Detect which cell encompasses the target text, then output its [X, Y] center coordinate. 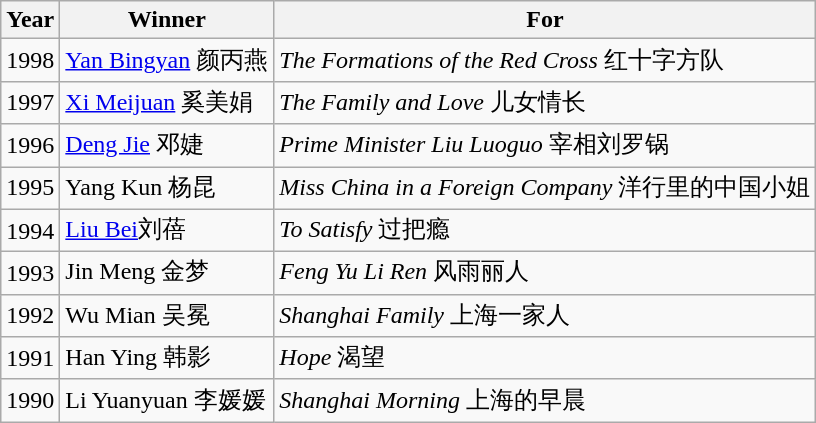
Shanghai Family 上海一家人 [545, 316]
Shanghai Morning 上海的早晨 [545, 400]
1992 [30, 316]
The Formations of the Red Cross 红十字方队 [545, 60]
For [545, 20]
Winner [167, 20]
Liu Bei刘蓓 [167, 230]
Feng Yu Li Ren 风雨丽人 [545, 274]
Han Ying 韩影 [167, 358]
Prime Minister Liu Luoguo 宰相刘罗锅 [545, 146]
1993 [30, 274]
Jin Meng 金梦 [167, 274]
Yang Kun 杨昆 [167, 188]
Hope 渴望 [545, 358]
Xi Meijuan 奚美娟 [167, 102]
Wu Mian 吴冕 [167, 316]
Year [30, 20]
1997 [30, 102]
To Satisfy 过把瘾 [545, 230]
1995 [30, 188]
1991 [30, 358]
Yan Bingyan 颜丙燕 [167, 60]
1994 [30, 230]
Miss China in a Foreign Company 洋行里的中国小姐 [545, 188]
The Family and Love 儿女情长 [545, 102]
1990 [30, 400]
1998 [30, 60]
Deng Jie 邓婕 [167, 146]
1996 [30, 146]
Li Yuanyuan 李媛媛 [167, 400]
